Find where the given text appears and provide that cell's center as (x, y) coordinate. 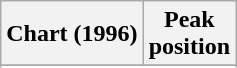
Peakposition (189, 34)
Chart (1996) (72, 34)
